Locate the cell with the specified text and output its (X, Y) center coordinate. 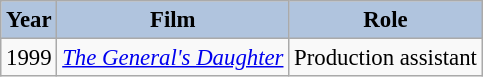
1999 (29, 58)
Role (386, 20)
The General's Daughter (173, 58)
Film (173, 20)
Production assistant (386, 58)
Year (29, 20)
